Extract the (X, Y) coordinate from the center of the cell holding the provided text.  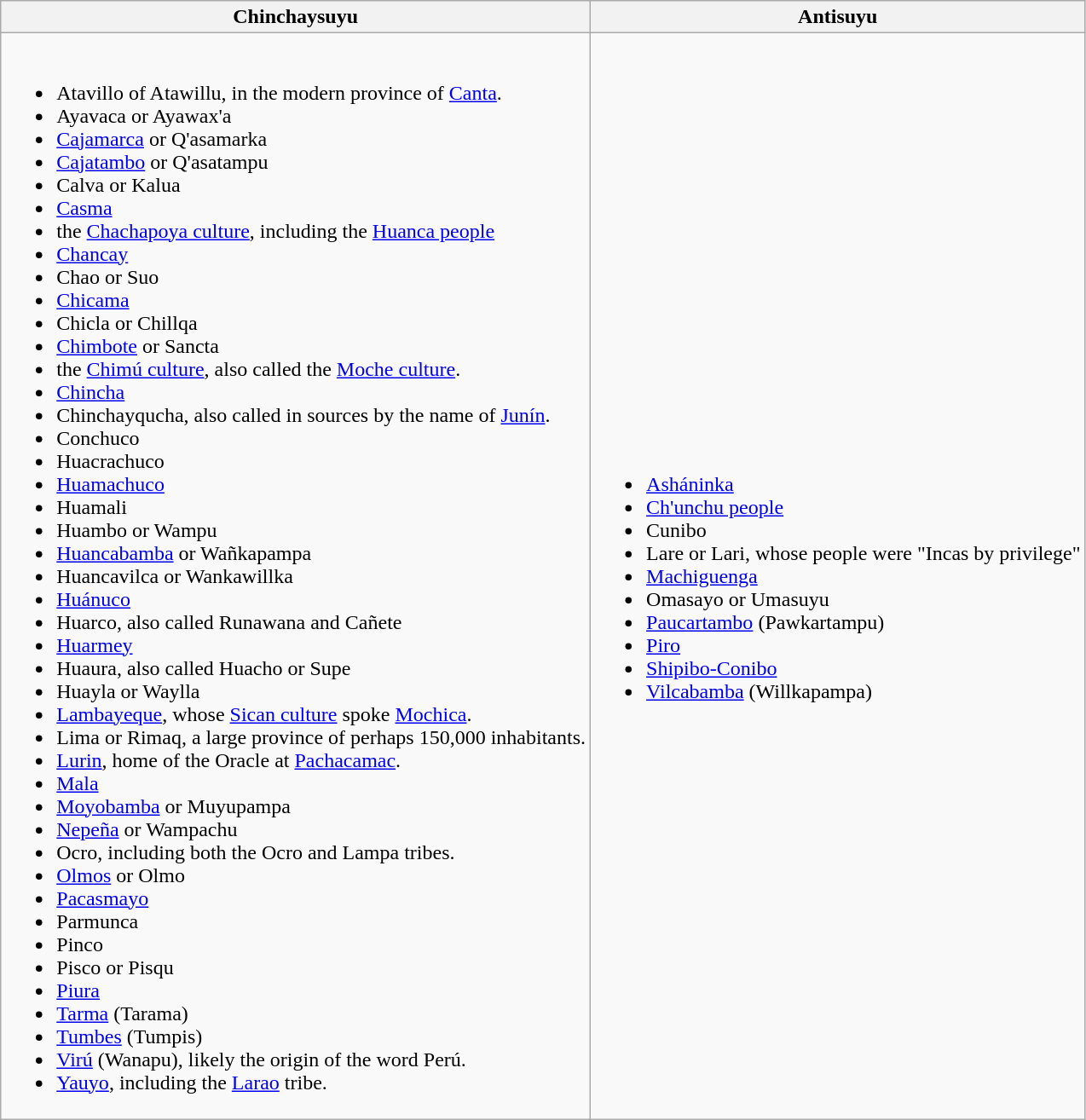
Chinchaysuyu (296, 17)
Antisuyu (838, 17)
